Return the [X, Y] coordinate for the center point of the cell that contains the specified text.  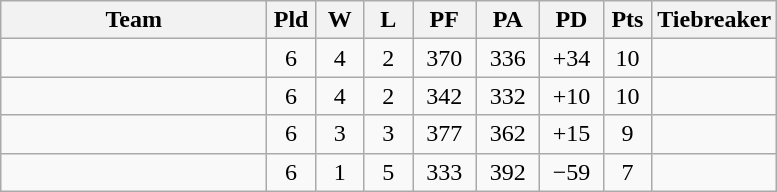
342 [444, 96]
392 [508, 172]
5 [388, 172]
PA [508, 20]
L [388, 20]
Pld [292, 20]
370 [444, 58]
1 [340, 172]
Tiebreaker [714, 20]
362 [508, 134]
7 [628, 172]
9 [628, 134]
333 [444, 172]
377 [444, 134]
+15 [572, 134]
336 [508, 58]
PF [444, 20]
Pts [628, 20]
+34 [572, 58]
−59 [572, 172]
+10 [572, 96]
W [340, 20]
PD [572, 20]
332 [508, 96]
Team [134, 20]
